Search for the cell housing the specified text and yield its [X, Y] center coordinate. 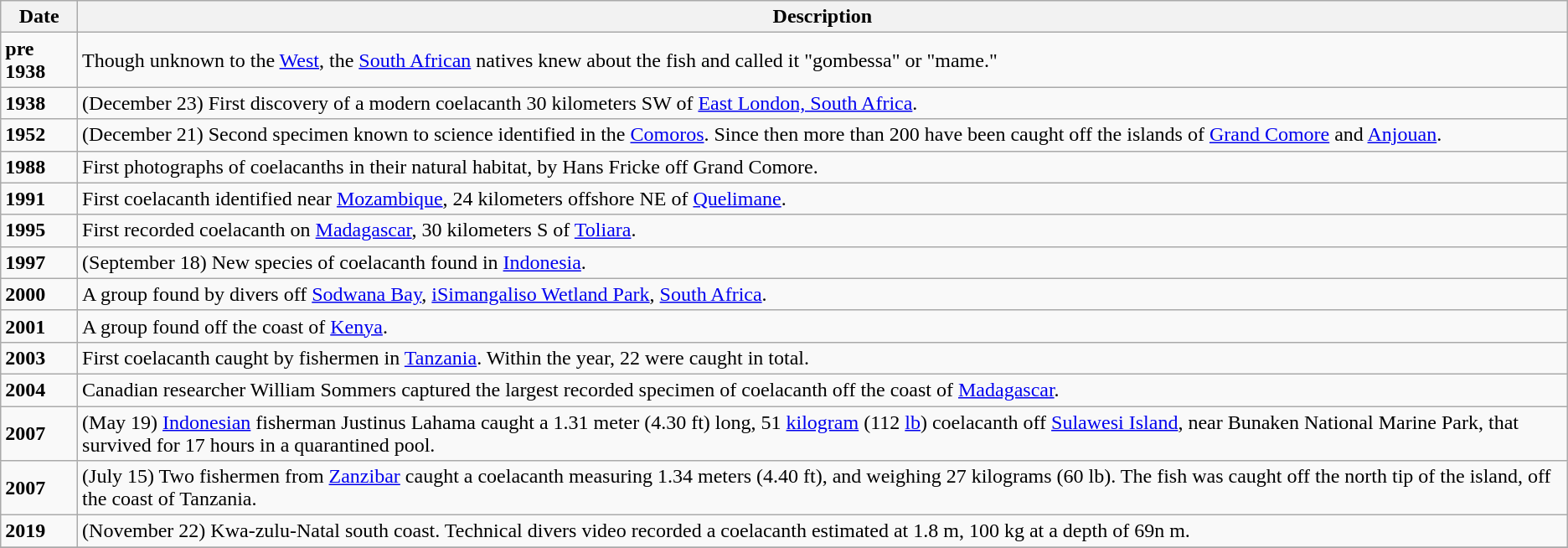
1938 [39, 103]
Though unknown to the West, the South African natives knew about the fish and called it "gombessa" or "mame." [823, 60]
First photographs of coelacanths in their natural habitat, by Hans Fricke off Grand Comore. [823, 167]
(November 22) Kwa-zulu-Natal south coast. Technical divers video recorded a coelacanth estimated at 1.8 m, 100 kg at a depth of 69n m. [823, 531]
Description [823, 17]
2000 [39, 294]
1952 [39, 135]
1997 [39, 262]
(September 18) New species of coelacanth found in Indonesia. [823, 262]
First coelacanth identified near Mozambique, 24 kilometers offshore NE of Quelimane. [823, 199]
1991 [39, 199]
2003 [39, 358]
2001 [39, 326]
A group found by divers off Sodwana Bay, iSimangaliso Wetland Park, South Africa. [823, 294]
1988 [39, 167]
pre 1938 [39, 60]
2019 [39, 531]
Date [39, 17]
First recorded coelacanth on Madagascar, 30 kilometers S of Toliara. [823, 230]
1995 [39, 230]
A group found off the coast of Kenya. [823, 326]
2004 [39, 390]
First coelacanth caught by fishermen in Tanzania. Within the year, 22 were caught in total. [823, 358]
(December 23) First discovery of a modern coelacanth 30 kilometers SW of East London, South Africa. [823, 103]
Canadian researcher William Sommers captured the largest recorded specimen of coelacanth off the coast of Madagascar. [823, 390]
